From the cell containing the given text, extract its center point as (X, Y) coordinate. 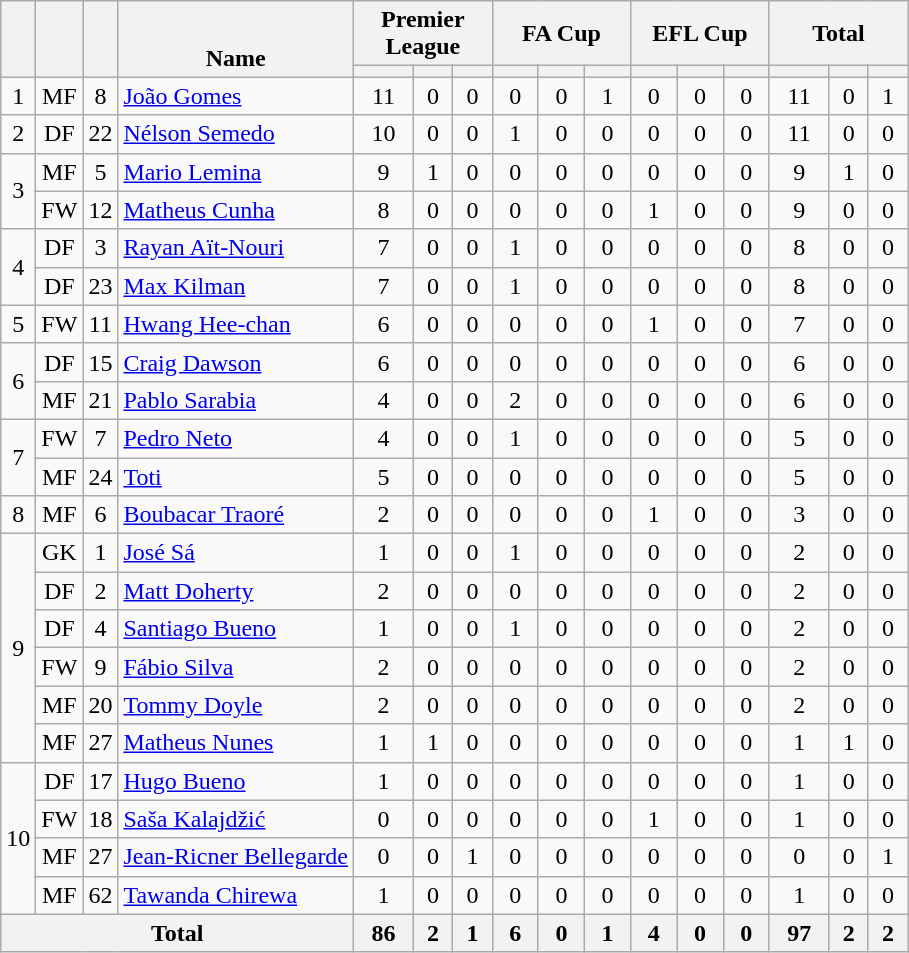
23 (100, 286)
12 (100, 210)
Santiago Bueno (236, 629)
FA Cup (562, 34)
Boubacar Traoré (236, 515)
Saša Kalajdžić (236, 819)
97 (799, 933)
Hugo Bueno (236, 781)
22 (100, 134)
Jean-Ricner Bellegarde (236, 857)
24 (100, 477)
Matheus Cunha (236, 210)
Matheus Nunes (236, 743)
Craig Dawson (236, 362)
Premier League (424, 34)
15 (100, 362)
20 (100, 705)
Rayan Aït-Nouri (236, 248)
Max Kilman (236, 286)
Tommy Doyle (236, 705)
Name (236, 39)
EFL Cup (700, 34)
Mario Lemina (236, 172)
62 (100, 895)
Pablo Sarabia (236, 400)
21 (100, 400)
Nélson Semedo (236, 134)
João Gomes (236, 96)
Matt Doherty (236, 591)
Toti (236, 477)
86 (384, 933)
18 (100, 819)
Fábio Silva (236, 667)
GK (60, 553)
Tawanda Chirewa (236, 895)
Hwang Hee-chan (236, 324)
José Sá (236, 553)
17 (100, 781)
Pedro Neto (236, 438)
